From the cell containing the given text, extract its center point as [X, Y] coordinate. 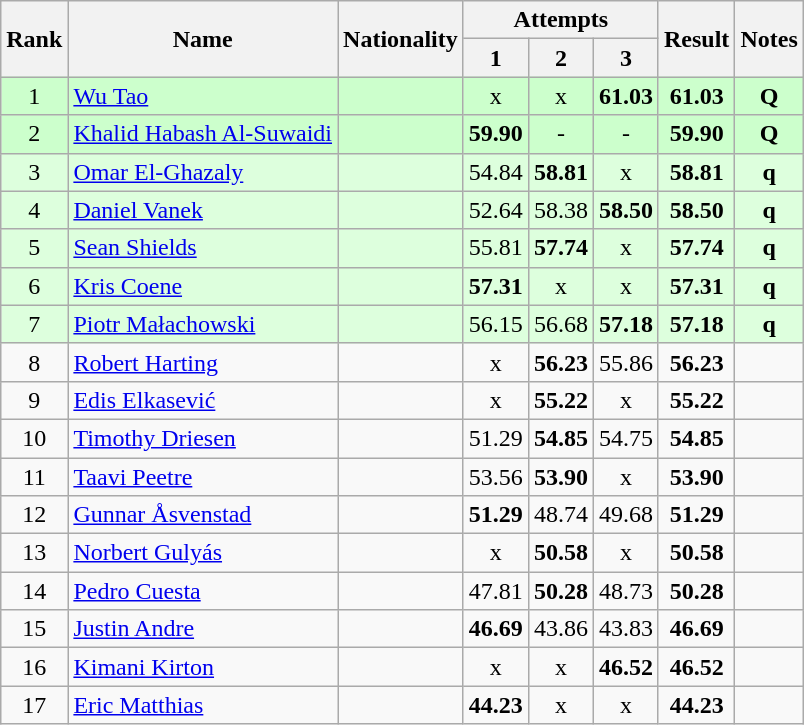
Piotr Małachowski [203, 324]
Edis Elkasević [203, 400]
Kimani Kirton [203, 667]
Khalid Habash Al-Suwaidi [203, 134]
Eric Matthias [203, 705]
6 [34, 286]
49.68 [626, 515]
10 [34, 438]
48.73 [626, 591]
54.75 [626, 438]
Nationality [401, 39]
Daniel Vanek [203, 210]
Kris Coene [203, 286]
Pedro Cuesta [203, 591]
Name [203, 39]
56.68 [560, 324]
58.38 [560, 210]
Notes [769, 39]
Sean Shields [203, 248]
17 [34, 705]
4 [34, 210]
8 [34, 362]
48.74 [560, 515]
43.86 [560, 629]
12 [34, 515]
55.86 [626, 362]
5 [34, 248]
9 [34, 400]
Omar El-Ghazaly [203, 172]
Justin Andre [203, 629]
Norbert Gulyás [203, 553]
16 [34, 667]
55.81 [496, 248]
7 [34, 324]
11 [34, 477]
Timothy Driesen [203, 438]
52.64 [496, 210]
Attempts [560, 20]
54.84 [496, 172]
47.81 [496, 591]
14 [34, 591]
Taavi Peetre [203, 477]
15 [34, 629]
Wu Tao [203, 96]
Robert Harting [203, 362]
Gunnar Åsvenstad [203, 515]
Rank [34, 39]
Result [696, 39]
56.15 [496, 324]
53.56 [496, 477]
13 [34, 553]
43.83 [626, 629]
